Output the (x, y) coordinate of the center of the cell containing the given text.  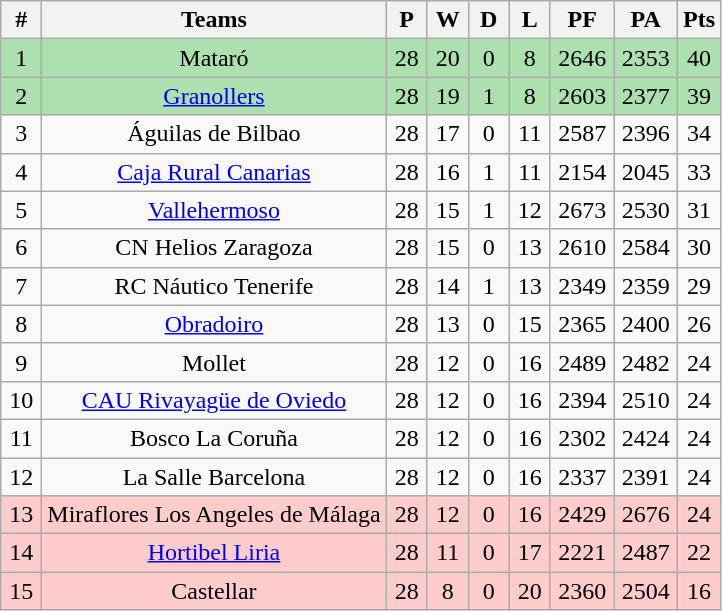
RC Náutico Tenerife (214, 286)
2360 (582, 591)
3 (22, 134)
Obradoiro (214, 324)
CN Helios Zaragoza (214, 248)
2676 (646, 515)
Águilas de Bilbao (214, 134)
2349 (582, 286)
2610 (582, 248)
Hortibel Liria (214, 553)
9 (22, 362)
6 (22, 248)
2154 (582, 172)
2337 (582, 477)
# (22, 20)
2646 (582, 58)
2504 (646, 591)
26 (698, 324)
2396 (646, 134)
33 (698, 172)
PF (582, 20)
La Salle Barcelona (214, 477)
Pts (698, 20)
2482 (646, 362)
4 (22, 172)
Miraflores Los Angeles de Málaga (214, 515)
PA (646, 20)
Castellar (214, 591)
2302 (582, 438)
30 (698, 248)
2584 (646, 248)
40 (698, 58)
L (530, 20)
2673 (582, 210)
2587 (582, 134)
W (448, 20)
22 (698, 553)
2391 (646, 477)
2424 (646, 438)
2359 (646, 286)
2045 (646, 172)
2603 (582, 96)
2489 (582, 362)
Mataró (214, 58)
Vallehermoso (214, 210)
CAU Rivayagüe de Oviedo (214, 400)
2377 (646, 96)
5 (22, 210)
31 (698, 210)
2530 (646, 210)
2365 (582, 324)
7 (22, 286)
Granollers (214, 96)
D (488, 20)
19 (448, 96)
2510 (646, 400)
34 (698, 134)
2353 (646, 58)
10 (22, 400)
2400 (646, 324)
2394 (582, 400)
2429 (582, 515)
Mollet (214, 362)
2221 (582, 553)
29 (698, 286)
Bosco La Coruña (214, 438)
2 (22, 96)
Teams (214, 20)
Caja Rural Canarias (214, 172)
39 (698, 96)
2487 (646, 553)
P (406, 20)
